Find where the given text appears and provide that cell's center as (X, Y) coordinate. 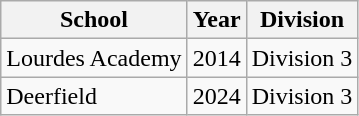
Lourdes Academy (94, 58)
School (94, 20)
2024 (216, 96)
Deerfield (94, 96)
Division (302, 20)
Year (216, 20)
2014 (216, 58)
